Identify which cell holds the provided text, then report its (x, y) central coordinate. 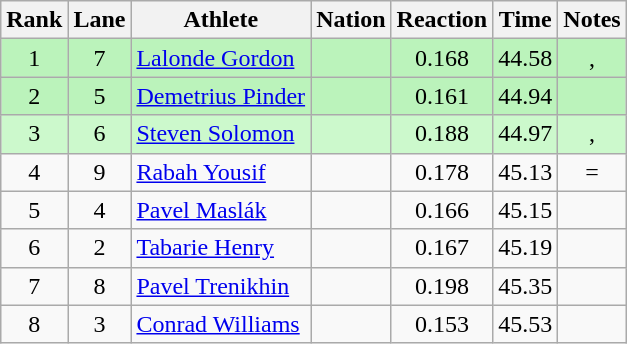
Steven Solomon (221, 134)
Pavel Maslák (221, 210)
Lalonde Gordon (221, 58)
0.166 (442, 210)
1 (34, 58)
Athlete (221, 20)
44.58 (526, 58)
= (592, 172)
Pavel Trenikhin (221, 286)
44.97 (526, 134)
45.53 (526, 324)
Conrad Williams (221, 324)
0.168 (442, 58)
45.35 (526, 286)
Lane (100, 20)
0.167 (442, 248)
Notes (592, 20)
Time (526, 20)
0.188 (442, 134)
Reaction (442, 20)
0.198 (442, 286)
Demetrius Pinder (221, 96)
0.178 (442, 172)
Rabah Yousif (221, 172)
9 (100, 172)
45.13 (526, 172)
44.94 (526, 96)
45.15 (526, 210)
Rank (34, 20)
0.153 (442, 324)
Tabarie Henry (221, 248)
0.161 (442, 96)
Nation (351, 20)
45.19 (526, 248)
